Capture the cell that displays the provided text and extract its [x, y] central coordinate. 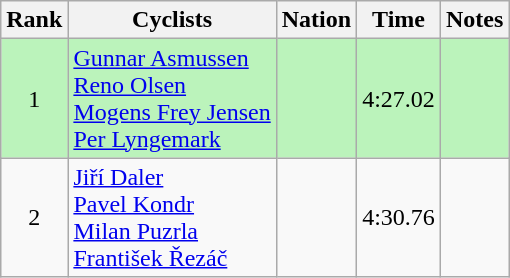
Nation [316, 20]
Rank [34, 20]
2 [34, 218]
1 [34, 98]
Time [399, 20]
Gunnar AsmussenReno OlsenMogens Frey JensenPer Lyngemark [172, 98]
Notes [474, 20]
4:27.02 [399, 98]
4:30.76 [399, 218]
Jiří DalerPavel KondrMilan PuzrlaFrantišek Řezáč [172, 218]
Cyclists [172, 20]
